Return [X, Y] of the center of cell containing provided text 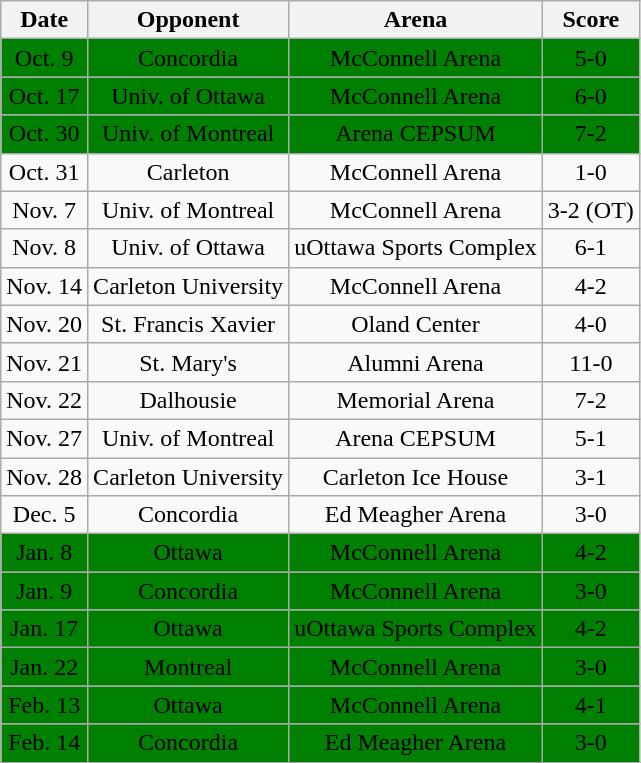
5-1 [590, 438]
Montreal [188, 667]
Jan. 8 [44, 553]
Score [590, 20]
Feb. 14 [44, 743]
Oct. 9 [44, 58]
St. Mary's [188, 362]
Oct. 31 [44, 172]
Nov. 22 [44, 400]
Jan. 17 [44, 629]
Memorial Arena [416, 400]
6-1 [590, 248]
1-0 [590, 172]
Nov. 8 [44, 248]
4-0 [590, 324]
Nov. 28 [44, 477]
Opponent [188, 20]
Nov. 27 [44, 438]
Dec. 5 [44, 515]
3-2 (OT) [590, 210]
6-0 [590, 96]
Oland Center [416, 324]
St. Francis Xavier [188, 324]
Nov. 7 [44, 210]
4-1 [590, 705]
11-0 [590, 362]
Oct. 30 [44, 134]
Jan. 22 [44, 667]
Dalhousie [188, 400]
Jan. 9 [44, 591]
Arena [416, 20]
Feb. 13 [44, 705]
5-0 [590, 58]
3-1 [590, 477]
Date [44, 20]
Carleton Ice House [416, 477]
Nov. 21 [44, 362]
Nov. 20 [44, 324]
Carleton [188, 172]
Nov. 14 [44, 286]
Alumni Arena [416, 362]
Oct. 17 [44, 96]
